Output the [X, Y] coordinate of the center of the cell containing the given text.  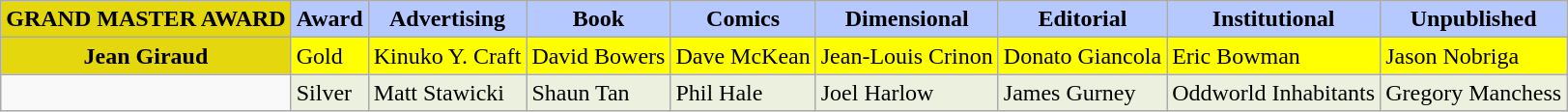
Comics [743, 19]
Kinuko Y. Craft [447, 56]
Advertising [447, 19]
Gregory Manchess [1474, 93]
Dave McKean [743, 56]
Donato Giancola [1082, 56]
Book [599, 19]
Jean-Louis Crinon [906, 56]
David Bowers [599, 56]
Eric Bowman [1273, 56]
Dimensional [906, 19]
James Gurney [1082, 93]
Shaun Tan [599, 93]
Gold [329, 56]
Phil Hale [743, 93]
Matt Stawicki [447, 93]
Editorial [1082, 19]
Silver [329, 93]
Jean Giraud [146, 56]
Joel Harlow [906, 93]
Unpublished [1474, 19]
Award [329, 19]
Institutional [1273, 19]
GRAND MASTER AWARD [146, 19]
Oddworld Inhabitants [1273, 93]
Jason Nobriga [1474, 56]
